Capture the cell that displays the provided text and extract its [x, y] central coordinate. 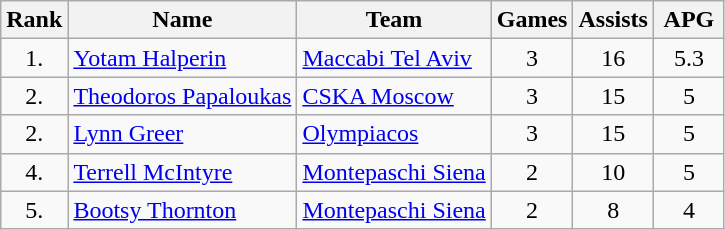
Rank [34, 20]
5. [34, 210]
1. [34, 58]
8 [613, 210]
Terrell McIntyre [182, 172]
Olympiacos [394, 134]
Maccabi Tel Aviv [394, 58]
5.3 [688, 58]
Games [532, 20]
Yotam Halperin [182, 58]
Theodoros Papaloukas [182, 96]
10 [613, 172]
Team [394, 20]
APG [688, 20]
Assists [613, 20]
Bootsy Thornton [182, 210]
Name [182, 20]
4 [688, 210]
16 [613, 58]
CSKA Moscow [394, 96]
4. [34, 172]
Lynn Greer [182, 134]
